Provide the [X, Y] coordinate of the cell's center where the given text is located.  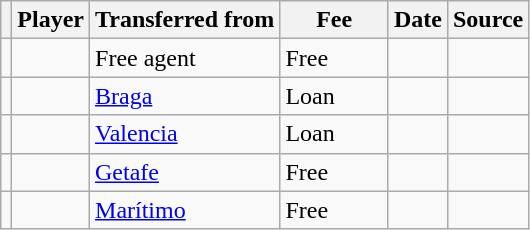
Date [418, 20]
Transferred from [185, 20]
Player [51, 20]
Free agent [185, 58]
Marítimo [185, 210]
Braga [185, 96]
Fee [334, 20]
Valencia [185, 134]
Source [488, 20]
Getafe [185, 172]
